Return [X, Y] of the center of cell containing provided text 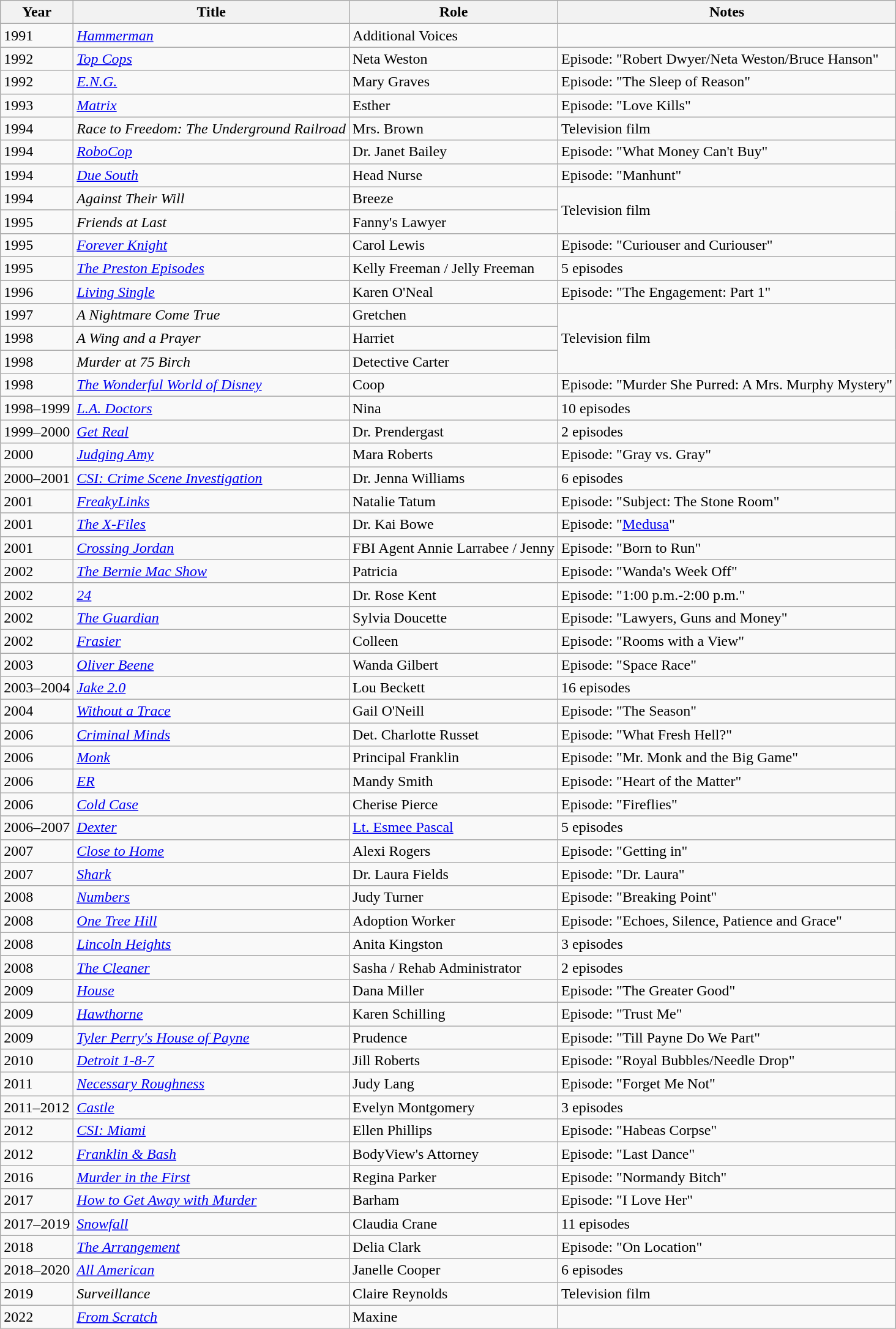
Dr. Laura Fields [454, 874]
Lt. Esmee Pascal [454, 828]
Episode: "Fireflies" [727, 804]
Episode: "Love Kills" [727, 105]
16 episodes [727, 688]
Episode: "The Season" [727, 711]
Episode: "Gray vs. Gray" [727, 455]
Natalie Tatum [454, 501]
Murder at 75 Birch [212, 362]
Judy Turner [454, 897]
2016 [37, 1177]
Detective Carter [454, 362]
2018–2020 [37, 1270]
Episode: "Lawyers, Guns and Money" [727, 618]
The Guardian [212, 618]
Sylvia Doucette [454, 618]
Episode: "The Greater Good" [727, 990]
Dana Miller [454, 990]
Mara Roberts [454, 455]
Gail O'Neill [454, 711]
A Wing and a Prayer [212, 339]
Anita Kingston [454, 944]
Episode: "Trust Me" [727, 1014]
Judy Lang [454, 1084]
1999–2000 [37, 432]
RoboCop [212, 152]
2011–2012 [37, 1107]
Sasha / Rehab Administrator [454, 967]
1991 [37, 36]
2019 [37, 1293]
Prudence [454, 1038]
House [212, 990]
From Scratch [212, 1317]
Crossing Jordan [212, 548]
Episode: "What Money Can't Buy" [727, 152]
Episode: "Dr. Laura" [727, 874]
1998–1999 [37, 408]
Dexter [212, 828]
2018 [37, 1247]
Episode: "Royal Bubbles/Needle Drop" [727, 1061]
Alexi Rogers [454, 851]
Without a Trace [212, 711]
Mary Graves [454, 82]
Breeze [454, 198]
Franklin & Bash [212, 1154]
Episode: "Curiouser and Curiouser" [727, 245]
L.A. Doctors [212, 408]
Regina Parker [454, 1177]
11 episodes [727, 1224]
Necessary Roughness [212, 1084]
2003 [37, 664]
Episode: "Wanda's Week Off" [727, 571]
Role [454, 12]
Cold Case [212, 804]
CSI: Miami [212, 1131]
CSI: Crime Scene Investigation [212, 478]
Episode: "1:00 p.m.-2:00 p.m." [727, 594]
Episode: "On Location" [727, 1247]
Episode: "Till Payne Do We Part" [727, 1038]
Patricia [454, 571]
Episode: "Medusa" [727, 525]
Hawthorne [212, 1014]
2000 [37, 455]
Harriet [454, 339]
The Cleaner [212, 967]
Det. Charlotte Russet [454, 735]
2017–2019 [37, 1224]
Lou Beckett [454, 688]
2017 [37, 1200]
10 episodes [727, 408]
2022 [37, 1317]
Monk [212, 758]
Jill Roberts [454, 1061]
Adoption Worker [454, 921]
Shark [212, 874]
Jake 2.0 [212, 688]
2003–2004 [37, 688]
Mrs. Brown [454, 129]
Colleen [454, 641]
Oliver Beene [212, 664]
Episode: "Habeas Corpse" [727, 1131]
Detroit 1-8-7 [212, 1061]
The X-Files [212, 525]
Episode: "Normandy Bitch" [727, 1177]
Maxine [454, 1317]
Cherise Pierce [454, 804]
All American [212, 1270]
Episode: "Mr. Monk and the Big Game" [727, 758]
Against Their Will [212, 198]
A Nightmare Come True [212, 315]
Top Cops [212, 59]
Murder in the First [212, 1177]
Dr. Jenna Williams [454, 478]
Episode: "The Sleep of Reason" [727, 82]
Mandy Smith [454, 781]
1997 [37, 315]
2010 [37, 1061]
Delia Clark [454, 1247]
Lincoln Heights [212, 944]
Gretchen [454, 315]
Criminal Minds [212, 735]
2011 [37, 1084]
Tyler Perry's House of Payne [212, 1038]
Karen Schilling [454, 1014]
2006–2007 [37, 828]
Snowfall [212, 1224]
How to Get Away with Murder [212, 1200]
Episode: "Last Dance" [727, 1154]
Episode: "The Engagement: Part 1" [727, 292]
ER [212, 781]
Episode: "Getting in" [727, 851]
2004 [37, 711]
Numbers [212, 897]
Fanny's Lawyer [454, 222]
Title [212, 12]
Episode: "Heart of the Matter" [727, 781]
Get Real [212, 432]
Janelle Cooper [454, 1270]
Evelyn Montgomery [454, 1107]
Carol Lewis [454, 245]
Esther [454, 105]
Due South [212, 175]
Surveillance [212, 1293]
2000–2001 [37, 478]
Coop [454, 385]
Kelly Freeman / Jelly Freeman [454, 268]
Episode: "Murder She Purred: A Mrs. Murphy Mystery" [727, 385]
Castle [212, 1107]
Friends at Last [212, 222]
Judging Amy [212, 455]
Episode: "Born to Run" [727, 548]
Episode: "Forget Me Not" [727, 1084]
Episode: "Subject: The Stone Room" [727, 501]
Notes [727, 12]
1993 [37, 105]
The Wonderful World of Disney [212, 385]
Race to Freedom: The Underground Railroad [212, 129]
The Arrangement [212, 1247]
Wanda Gilbert [454, 664]
The Bernie Mac Show [212, 571]
Episode: "Rooms with a View" [727, 641]
Neta Weston [454, 59]
Close to Home [212, 851]
Claire Reynolds [454, 1293]
24 [212, 594]
Episode: "Manhunt" [727, 175]
Nina [454, 408]
Living Single [212, 292]
Dr. Kai Bowe [454, 525]
Dr. Prendergast [454, 432]
Barham [454, 1200]
Matrix [212, 105]
Additional Voices [454, 36]
Ellen Phillips [454, 1131]
Episode: "What Fresh Hell?" [727, 735]
Claudia Crane [454, 1224]
BodyView's Attorney [454, 1154]
Episode: "Echoes, Silence, Patience and Grace" [727, 921]
One Tree Hill [212, 921]
Principal Franklin [454, 758]
Episode: "Space Race" [727, 664]
Head Nurse [454, 175]
Hammerman [212, 36]
FreakyLinks [212, 501]
Dr. Janet Bailey [454, 152]
Dr. Rose Kent [454, 594]
Karen O'Neal [454, 292]
Episode: "Robert Dwyer/Neta Weston/Bruce Hanson" [727, 59]
Forever Knight [212, 245]
E.N.G. [212, 82]
Year [37, 12]
Episode: "I Love Her" [727, 1200]
The Preston Episodes [212, 268]
1996 [37, 292]
Frasier [212, 641]
Episode: "Breaking Point" [727, 897]
FBI Agent Annie Larrabee / Jenny [454, 548]
